From the cell containing the given text, extract its center point as [X, Y] coordinate. 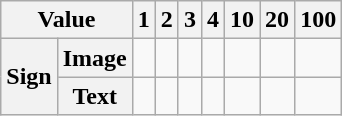
4 [212, 20]
20 [278, 20]
Value [66, 20]
100 [318, 20]
Image [94, 58]
1 [144, 20]
10 [242, 20]
Text [94, 96]
Sign [29, 77]
2 [166, 20]
3 [190, 20]
